Return (X, Y) of the center of cell containing provided text 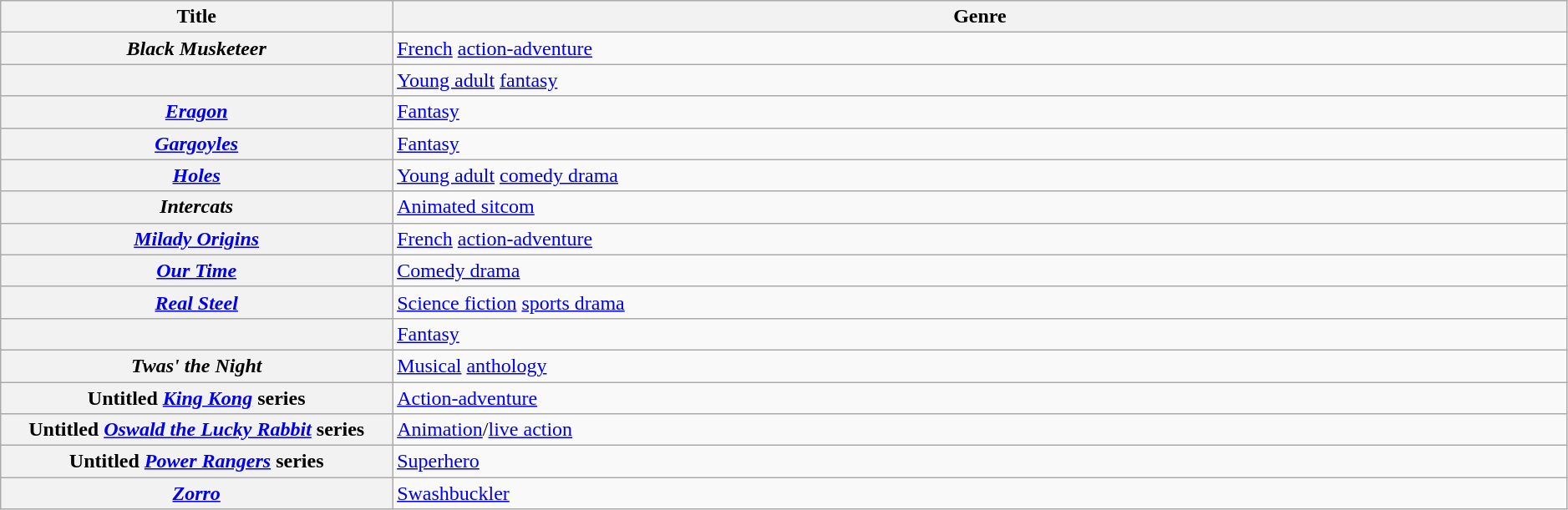
Untitled Oswald the Lucky Rabbit series (197, 430)
Untitled Power Rangers series (197, 462)
Twas' the Night (197, 366)
Eragon (197, 112)
Comedy drama (981, 270)
Action-adventure (981, 398)
Animation/live action (981, 430)
Title (197, 17)
Young adult comedy drama (981, 175)
Zorro (197, 493)
Young adult fantasy (981, 80)
Musical anthology (981, 366)
Animated sitcom (981, 207)
Gargoyles (197, 144)
Our Time (197, 270)
Science fiction sports drama (981, 302)
Milady Origins (197, 239)
Swashbuckler (981, 493)
Intercats (197, 207)
Superhero (981, 462)
Genre (981, 17)
Untitled King Kong series (197, 398)
Black Musketeer (197, 48)
Holes (197, 175)
Real Steel (197, 302)
